From the cell containing the given text, extract its center point as [x, y] coordinate. 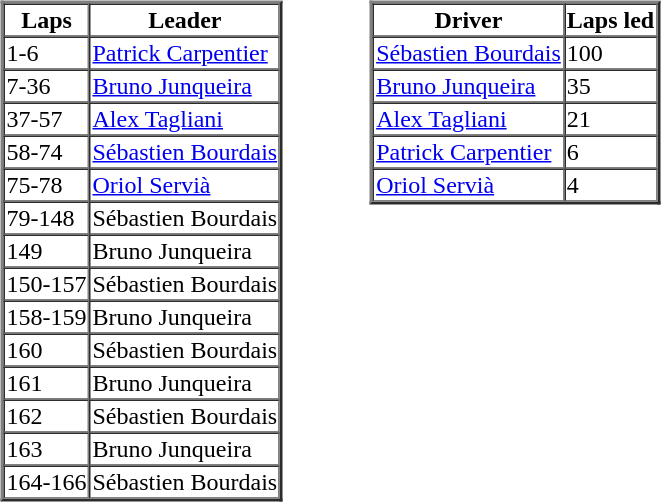
100 [610, 52]
149 [47, 250]
160 [47, 350]
Laps [47, 20]
162 [47, 416]
161 [47, 382]
7-36 [47, 86]
21 [610, 118]
Laps led [610, 20]
163 [47, 448]
58-74 [47, 152]
79-148 [47, 218]
4 [610, 184]
Driver [468, 20]
6 [610, 152]
158-159 [47, 316]
37-57 [47, 118]
164-166 [47, 482]
1-6 [47, 52]
150-157 [47, 284]
75-78 [47, 184]
35 [610, 86]
Leader [184, 20]
